Detect which cell encompasses the target text, then output its (X, Y) center coordinate. 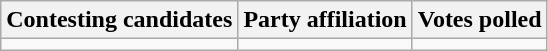
Party affiliation (325, 20)
Contesting candidates (120, 20)
Votes polled (480, 20)
